Capture the cell that displays the provided text and extract its (X, Y) central coordinate. 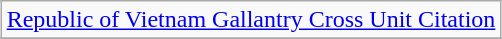
Republic of Vietnam Gallantry Cross Unit Citation (251, 20)
